Capture the cell that displays the provided text and extract its (X, Y) central coordinate. 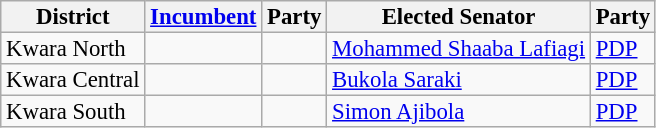
Elected Senator (459, 17)
Mohammed Shaaba Lafiagi (459, 49)
Simon Ajibola (459, 112)
Bukola Saraki (459, 80)
Kwara Central (73, 80)
Incumbent (204, 17)
Kwara North (73, 49)
District (73, 17)
Kwara South (73, 112)
